Provide the (X, Y) coordinate of the cell's center where the given text is located.  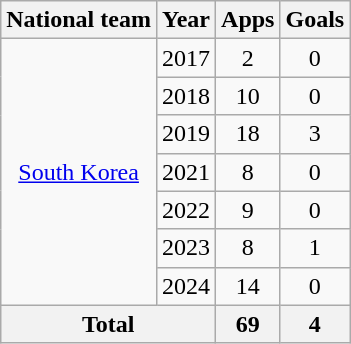
Apps (248, 20)
3 (315, 134)
2017 (186, 58)
Goals (315, 20)
2021 (186, 172)
National team (79, 20)
9 (248, 210)
1 (315, 248)
69 (248, 324)
4 (315, 324)
Total (108, 324)
10 (248, 96)
South Korea (79, 172)
2022 (186, 210)
18 (248, 134)
Year (186, 20)
2024 (186, 286)
2023 (186, 248)
14 (248, 286)
2018 (186, 96)
2019 (186, 134)
2 (248, 58)
